Determine the [x, y] coordinate at the center of the cell enclosing the given text.  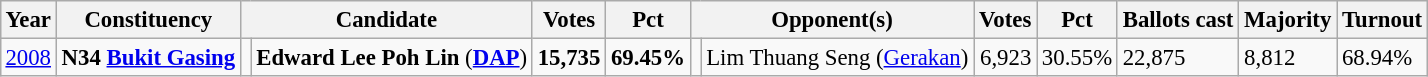
Edward Lee Poh Lin (DAP) [392, 57]
N34 Bukit Gasing [148, 57]
Ballots cast [1178, 20]
Majority [1288, 20]
Turnout [1382, 20]
22,875 [1178, 57]
69.45% [648, 57]
68.94% [1382, 57]
Constituency [148, 20]
6,923 [1006, 57]
30.55% [1078, 57]
Year [28, 20]
Lim Thuang Seng (Gerakan) [838, 57]
8,812 [1288, 57]
Opponent(s) [832, 20]
2008 [28, 57]
Candidate [386, 20]
15,735 [568, 57]
